Search for the cell housing the specified text and yield its [x, y] center coordinate. 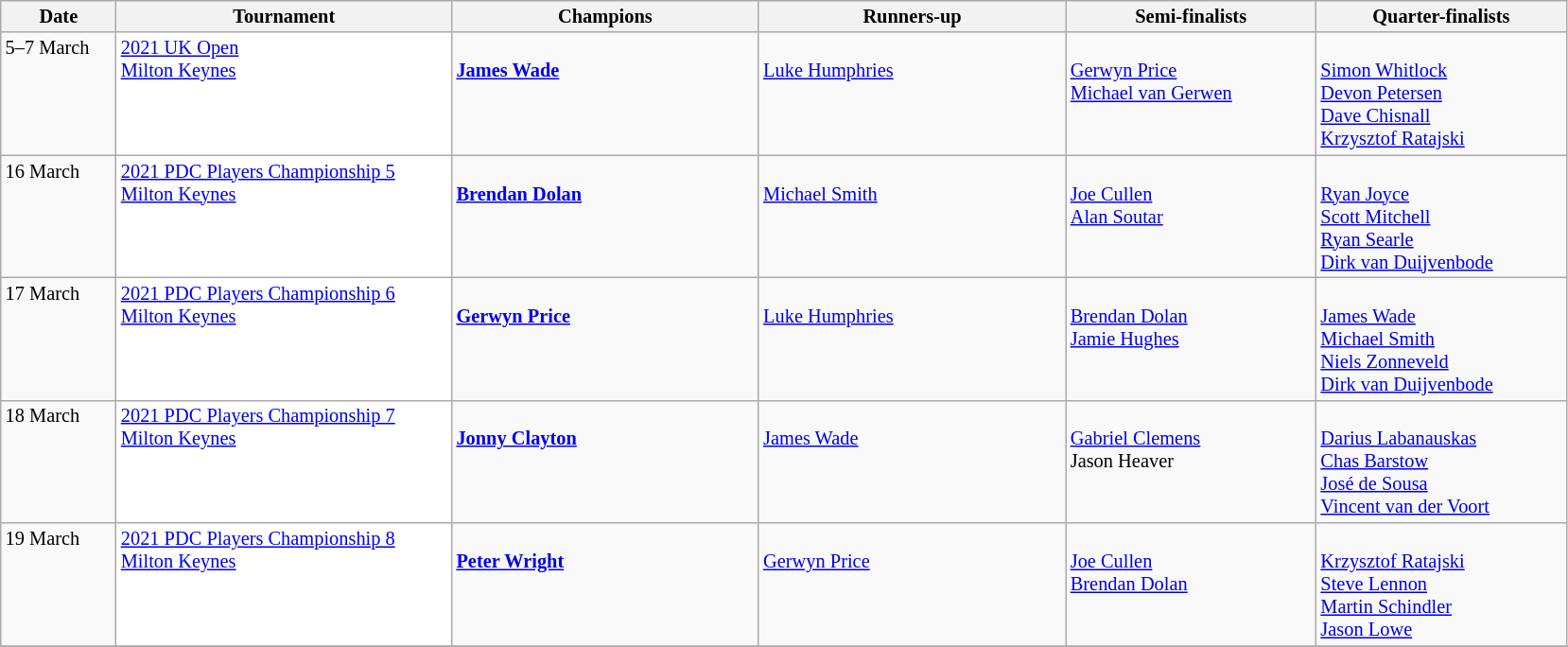
19 March [59, 585]
James Wade Michael Smith Niels Zonneveld Dirk van Duijvenbode [1441, 339]
Krzysztof Ratajski Steve Lennon Martin Schindler Jason Lowe [1441, 585]
2021 UK Open Milton Keynes [284, 94]
Ryan Joyce Scott Mitchell Ryan Searle Dirk van Duijvenbode [1441, 217]
Joe Cullen Alan Soutar [1192, 217]
Champions [605, 16]
2021 PDC Players Championship 5 Milton Keynes [284, 217]
Brendan Dolan Jamie Hughes [1192, 339]
Semi-finalists [1192, 16]
Darius Labanauskas Chas Barstow José de Sousa Vincent van der Voort [1441, 462]
Peter Wright [605, 585]
Tournament [284, 16]
Gabriel Clemens Jason Heaver [1192, 462]
Date [59, 16]
Jonny Clayton [605, 462]
Joe Cullen Brendan Dolan [1192, 585]
16 March [59, 217]
Gerwyn Price Michael van Gerwen [1192, 94]
2021 PDC Players Championship 6 Milton Keynes [284, 339]
5–7 March [59, 94]
Michael Smith [912, 217]
2021 PDC Players Championship 8 Milton Keynes [284, 585]
Simon Whitlock Devon Petersen Dave Chisnall Krzysztof Ratajski [1441, 94]
17 March [59, 339]
18 March [59, 462]
Runners-up [912, 16]
Quarter-finalists [1441, 16]
2021 PDC Players Championship 7 Milton Keynes [284, 462]
Brendan Dolan [605, 217]
